Determine the [X, Y] coordinate at the center of the cell enclosing the given text.  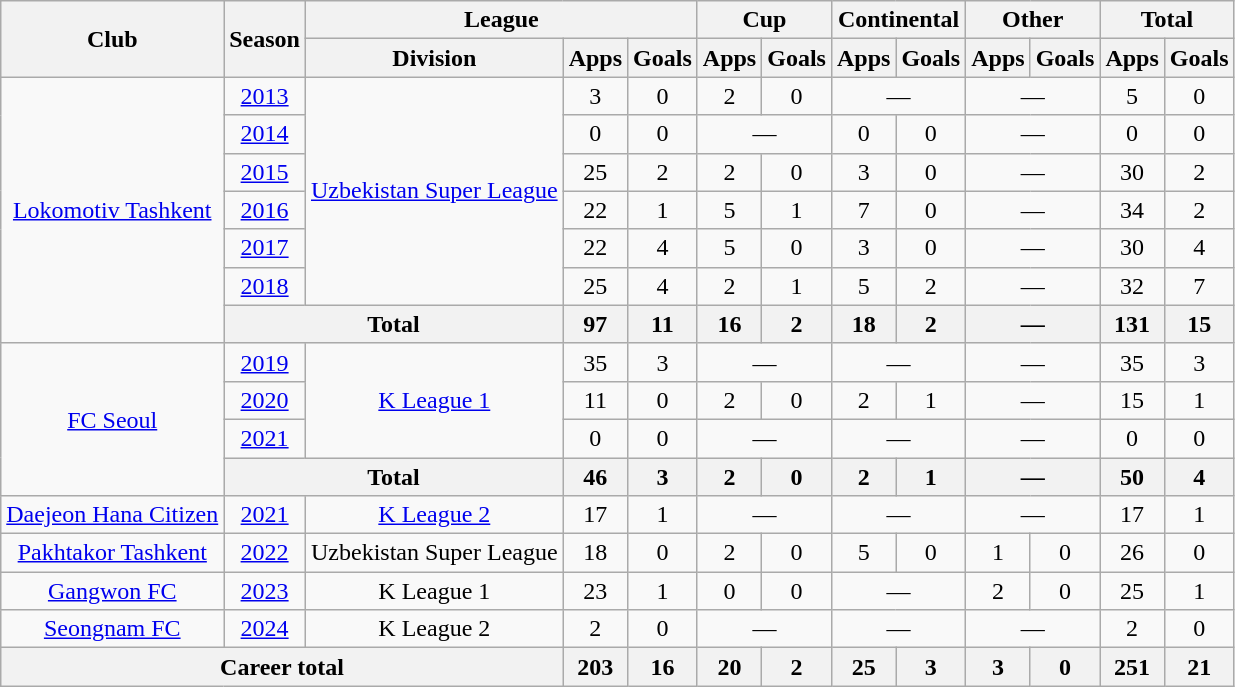
2013 [265, 96]
Division [434, 58]
26 [1132, 553]
23 [595, 591]
2016 [265, 210]
2023 [265, 591]
21 [1199, 667]
Daejeon Hana Citizen [112, 515]
League [501, 20]
Continental [898, 20]
Lokomotiv Tashkent [112, 210]
2014 [265, 134]
Cup [764, 20]
2020 [265, 400]
Seongnam FC [112, 629]
131 [1132, 324]
Gangwon FC [112, 591]
2024 [265, 629]
20 [729, 667]
2017 [265, 248]
Pakhtakor Tashkent [112, 553]
97 [595, 324]
Club [112, 39]
2018 [265, 286]
2015 [265, 172]
203 [595, 667]
Season [265, 39]
46 [595, 477]
2022 [265, 553]
34 [1132, 210]
FC Seoul [112, 419]
32 [1132, 286]
2019 [265, 362]
50 [1132, 477]
Other [1033, 20]
251 [1132, 667]
Career total [282, 667]
